Find where the given text appears and provide that cell's center as (x, y) coordinate. 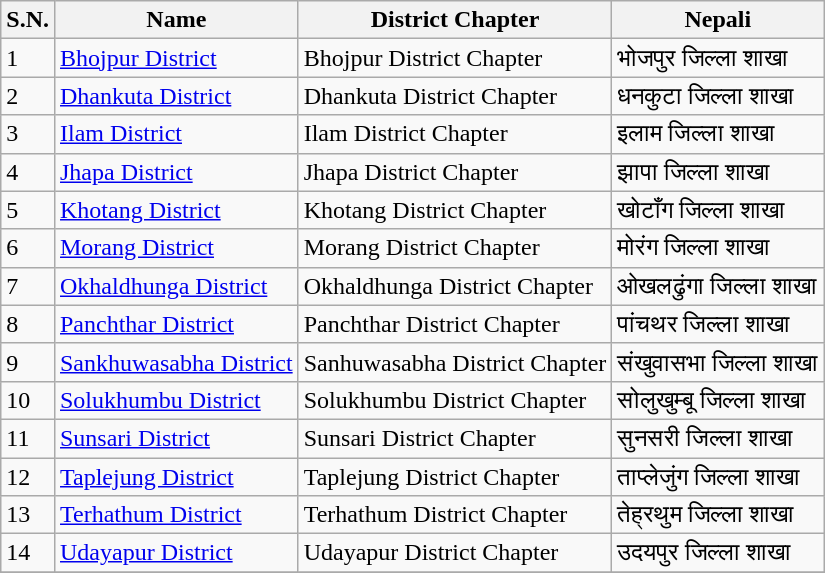
मोरंग जिल्ला शाखा (718, 248)
संखुवासभा जिल्ला शाखा (718, 362)
पांचथर जिल्ला शाखा (718, 324)
ओखलढुंगा जिल्ला शाखा (718, 286)
14 (28, 553)
11 (28, 438)
Solukhumbu District (176, 400)
Khotang District Chapter (455, 210)
Okhaldhunga District Chapter (455, 286)
Sunsari District (176, 438)
3 (28, 134)
Bhojpur District (176, 58)
S.N. (28, 20)
Solukhumbu District Chapter (455, 400)
ताप्लेजुंग जिल्ला शाखा (718, 477)
Sunsari District Chapter (455, 438)
10 (28, 400)
Jhapa District Chapter (455, 172)
Morang District Chapter (455, 248)
Panchthar District (176, 324)
Sanhuwasabha District Chapter (455, 362)
Udayapur District Chapter (455, 553)
2 (28, 96)
8 (28, 324)
Ilam District Chapter (455, 134)
भोजपुर जिल्ला शाखा (718, 58)
1 (28, 58)
6 (28, 248)
13 (28, 515)
Dhankuta District (176, 96)
Udayapur District (176, 553)
Morang District (176, 248)
7 (28, 286)
सोलुखुम्बू जिल्ला शाखा (718, 400)
Name (176, 20)
Okhaldhunga District (176, 286)
Bhojpur District Chapter (455, 58)
Dhankuta District Chapter (455, 96)
Khotang District (176, 210)
Jhapa District (176, 172)
Nepali (718, 20)
Panchthar District Chapter (455, 324)
Terhathum District (176, 515)
उदयपुर जिल्ला शाखा (718, 553)
District Chapter (455, 20)
Terhathum District Chapter (455, 515)
खोटाँग जिल्ला शाखा (718, 210)
तेह्रथुम जिल्ला शाखा (718, 515)
9 (28, 362)
5 (28, 210)
इलाम जिल्ला शाखा (718, 134)
Taplejung District (176, 477)
12 (28, 477)
4 (28, 172)
सुनसरी जिल्ला शाखा (718, 438)
Ilam District (176, 134)
झापा जिल्ला शाखा (718, 172)
Taplejung District Chapter (455, 477)
Sankhuwasabha District (176, 362)
धनकुटा जिल्ला शाखा (718, 96)
